Determine the (x, y) coordinate at the center of the cell enclosing the given text.  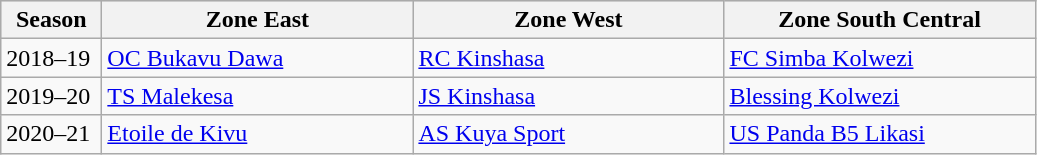
RC Kinshasa (568, 58)
Blessing Kolwezi (880, 96)
FC Simba Kolwezi (880, 58)
JS Kinshasa (568, 96)
Season (52, 20)
OC Bukavu Dawa (258, 58)
Zone East (258, 20)
AS Kuya Sport (568, 134)
Zone West (568, 20)
2018–19 (52, 58)
Zone South Central (880, 20)
TS Malekesa (258, 96)
Etoile de Kivu (258, 134)
US Panda B5 Likasi (880, 134)
2019–20 (52, 96)
2020–21 (52, 134)
